Find where the given text appears and provide that cell's center as [x, y] coordinate. 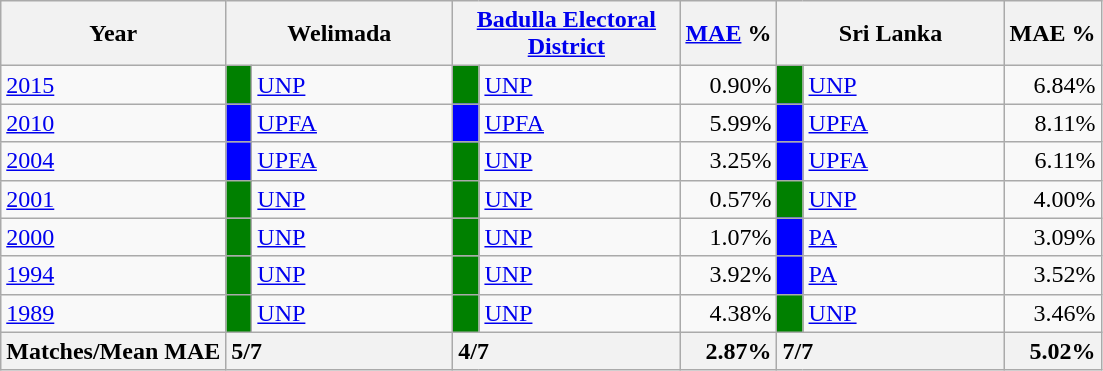
4.38% [728, 313]
0.57% [728, 199]
7/7 [890, 351]
Badulla Electoral District [566, 34]
5.99% [728, 123]
3.52% [1052, 275]
1.07% [728, 237]
2015 [114, 85]
3.25% [728, 161]
6.11% [1052, 161]
6.84% [1052, 85]
2010 [114, 123]
Matches/Mean MAE [114, 351]
Year [114, 34]
2004 [114, 161]
5/7 [340, 351]
3.09% [1052, 237]
3.92% [728, 275]
1994 [114, 275]
4/7 [566, 351]
0.90% [728, 85]
2.87% [728, 351]
4.00% [1052, 199]
3.46% [1052, 313]
8.11% [1052, 123]
Welimada [340, 34]
5.02% [1052, 351]
2001 [114, 199]
Sri Lanka [890, 34]
2000 [114, 237]
1989 [114, 313]
